Locate the cell with the specified text and output its (X, Y) center coordinate. 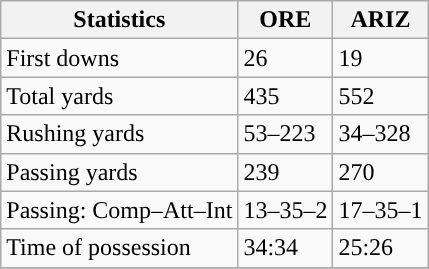
53–223 (286, 134)
552 (380, 96)
Passing yards (120, 172)
ORE (286, 20)
Rushing yards (120, 134)
239 (286, 172)
Time of possession (120, 248)
Statistics (120, 20)
Total yards (120, 96)
435 (286, 96)
17–35–1 (380, 210)
First downs (120, 58)
270 (380, 172)
34–328 (380, 134)
25:26 (380, 248)
26 (286, 58)
Passing: Comp–Att–Int (120, 210)
34:34 (286, 248)
ARIZ (380, 20)
19 (380, 58)
13–35–2 (286, 210)
